Locate the cell with the specified text and output its [X, Y] center coordinate. 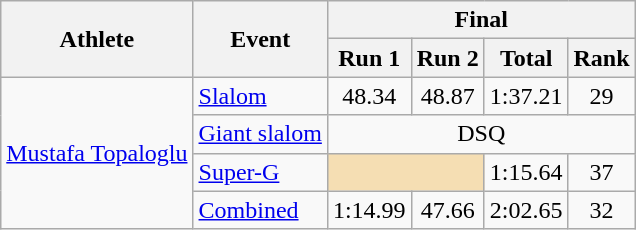
Final [481, 20]
Total [526, 58]
Run 1 [369, 58]
Super-G [260, 172]
37 [602, 172]
DSQ [481, 134]
Mustafa Topaloglu [97, 153]
48.87 [448, 96]
32 [602, 210]
Event [260, 39]
Rank [602, 58]
Run 2 [448, 58]
Combined [260, 210]
48.34 [369, 96]
2:02.65 [526, 210]
1:15.64 [526, 172]
Athlete [97, 39]
Giant slalom [260, 134]
Slalom [260, 96]
29 [602, 96]
1:14.99 [369, 210]
1:37.21 [526, 96]
47.66 [448, 210]
